Output the (x, y) coordinate of the center of the cell containing the given text.  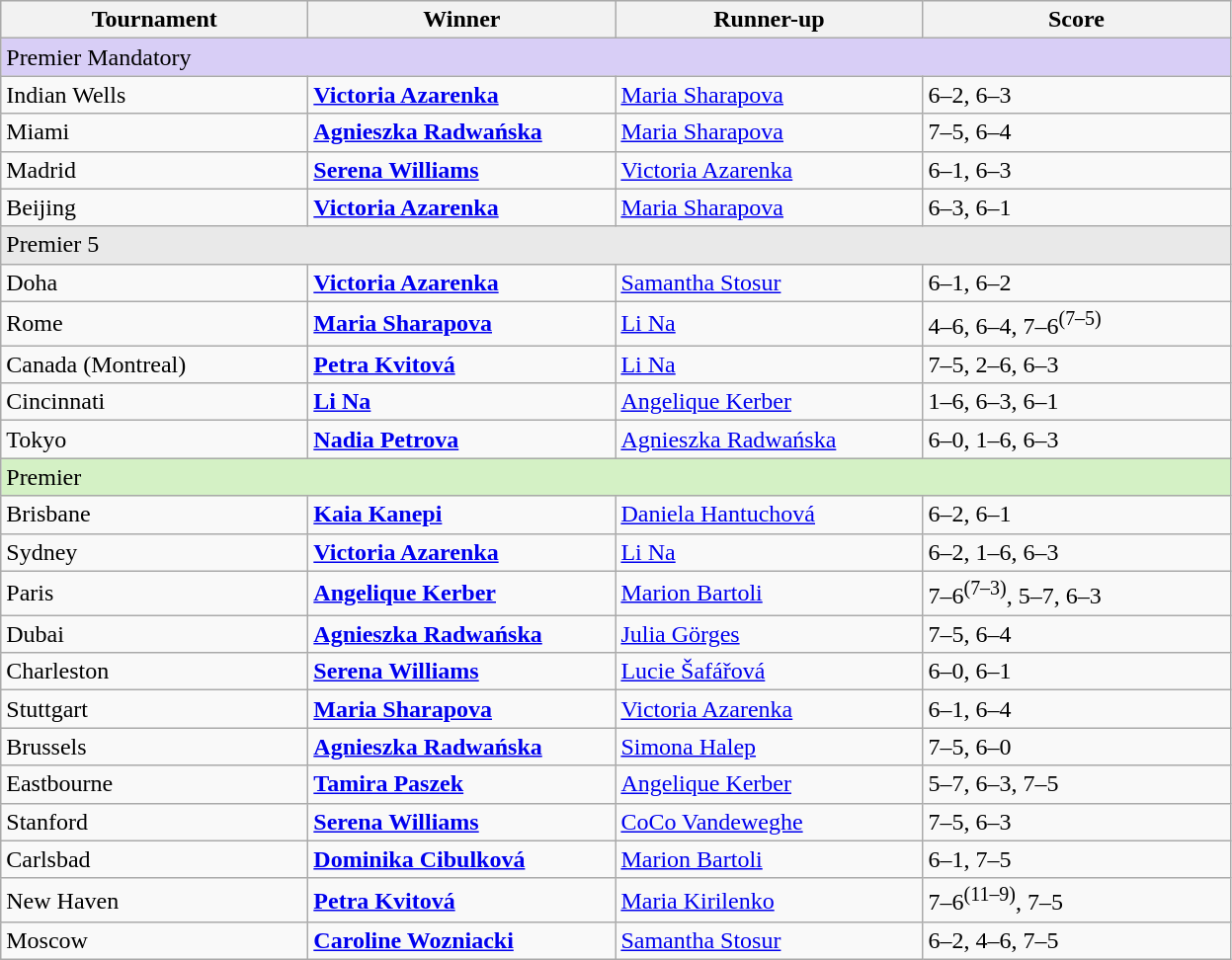
Miami (154, 132)
Julia Görges (769, 634)
Score (1077, 20)
Indian Wells (154, 95)
6–1, 6–3 (1077, 170)
Daniela Hantuchová (769, 515)
Tournament (154, 20)
6–1, 6–2 (1077, 282)
Beijing (154, 207)
Tamira Paszek (462, 784)
7–5, 2–6, 6–3 (1077, 364)
Madrid (154, 170)
6–3, 6–1 (1077, 207)
Stanford (154, 822)
4–6, 6–4, 7–6(7–5) (1077, 324)
6–2, 4–6, 7–5 (1077, 941)
Simona Halep (769, 747)
Brussels (154, 747)
Cincinnati (154, 402)
6–2, 1–6, 6–3 (1077, 552)
6–1, 6–4 (1077, 709)
Maria Kirilenko (769, 901)
Caroline Wozniacki (462, 941)
Brisbane (154, 515)
Premier Mandatory (616, 57)
Sydney (154, 552)
New Haven (154, 901)
6–0, 1–6, 6–3 (1077, 440)
6–2, 6–3 (1077, 95)
7–6(7–3), 5–7, 6–3 (1077, 593)
Lucie Šafářová (769, 672)
5–7, 6–3, 7–5 (1077, 784)
Nadia Petrova (462, 440)
CoCo Vandeweghe (769, 822)
Dominika Cibulková (462, 859)
Runner-up (769, 20)
Premier (616, 477)
Canada (Montreal) (154, 364)
Winner (462, 20)
Carlsbad (154, 859)
Eastbourne (154, 784)
Premier 5 (616, 245)
7–6(11–9), 7–5 (1077, 901)
7–5, 6–3 (1077, 822)
Doha (154, 282)
Paris (154, 593)
Dubai (154, 634)
6–2, 6–1 (1077, 515)
Moscow (154, 941)
Tokyo (154, 440)
Charleston (154, 672)
1–6, 6–3, 6–1 (1077, 402)
Rome (154, 324)
6–0, 6–1 (1077, 672)
Kaia Kanepi (462, 515)
Stuttgart (154, 709)
7–5, 6–0 (1077, 747)
6–1, 7–5 (1077, 859)
